Detect which cell encompasses the target text, then output its (X, Y) center coordinate. 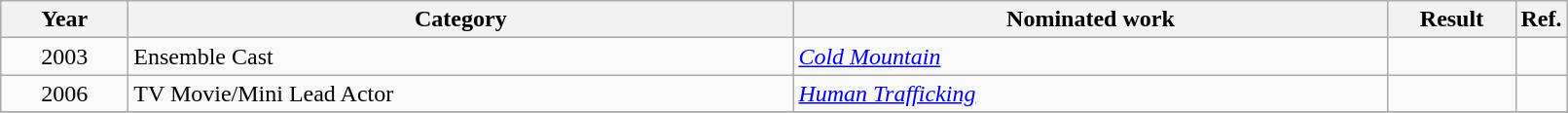
Cold Mountain (1090, 56)
Nominated work (1090, 19)
Ref. (1542, 19)
Year (64, 19)
Category (461, 19)
TV Movie/Mini Lead Actor (461, 94)
2006 (64, 94)
2003 (64, 56)
Ensemble Cast (461, 56)
Result (1452, 19)
Human Trafficking (1090, 94)
